Identify which cell holds the provided text, then report its (X, Y) central coordinate. 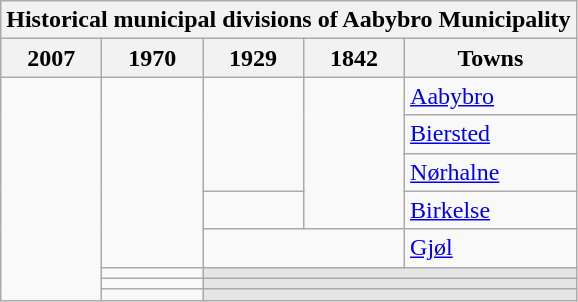
Birkelse (491, 210)
1842 (354, 58)
1929 (254, 58)
Historical municipal divisions of Aabybro Municipality (288, 20)
Aabybro (491, 96)
Nørhalne (491, 172)
2007 (52, 58)
Towns (491, 58)
Gjøl (491, 248)
1970 (152, 58)
Biersted (491, 134)
